From the cell containing the given text, extract its center point as [X, Y] coordinate. 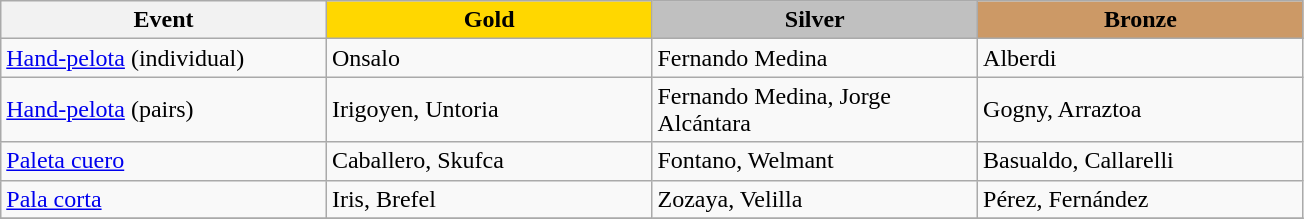
Gogny, Arraztoa [1141, 110]
Iris, Brefel [489, 199]
Basualdo, Callarelli [1141, 161]
Alberdi [1141, 58]
Hand-pelota (individual) [164, 58]
Caballero, Skufca [489, 161]
Fernando Medina, Jorge Alcántara [815, 110]
Event [164, 20]
Pala corta [164, 199]
Bronze [1141, 20]
Zozaya, Velilla [815, 199]
Gold [489, 20]
Silver [815, 20]
Pérez, Fernández [1141, 199]
Hand-pelota (pairs) [164, 110]
Fontano, Welmant [815, 161]
Irigoyen, Untoria [489, 110]
Fernando Medina [815, 58]
Paleta cuero [164, 161]
Onsalo [489, 58]
